Detect which cell encompasses the target text, then output its (X, Y) center coordinate. 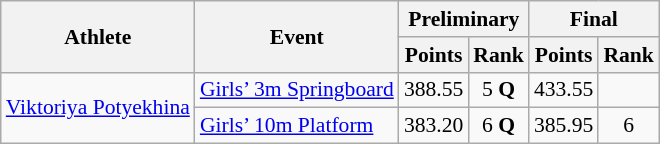
Girls’ 3m Springboard (297, 90)
6 (628, 126)
385.95 (564, 126)
5 Q (498, 90)
Viktoriya Potyekhina (98, 108)
Athlete (98, 36)
Final (594, 19)
383.20 (434, 126)
Preliminary (464, 19)
6 Q (498, 126)
388.55 (434, 90)
433.55 (564, 90)
Girls’ 10m Platform (297, 126)
Event (297, 36)
